Return the (X, Y) coordinate for the center point of the cell that contains the specified text.  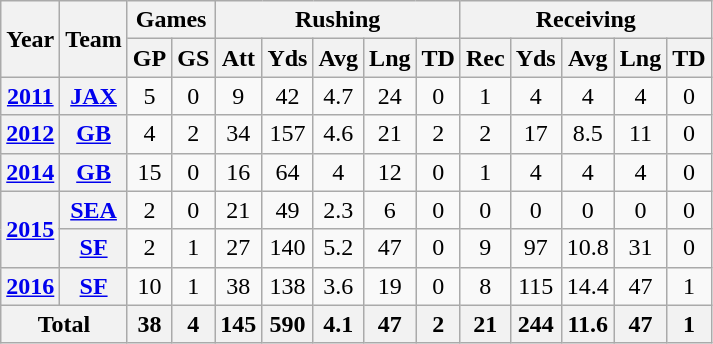
42 (288, 96)
SEA (94, 210)
97 (536, 248)
115 (536, 286)
19 (390, 286)
8 (485, 286)
2016 (30, 286)
Rushing (338, 20)
JAX (94, 96)
3.6 (338, 286)
244 (536, 324)
138 (288, 286)
49 (288, 210)
2012 (30, 134)
5.2 (338, 248)
GP (149, 58)
4.1 (338, 324)
16 (238, 172)
145 (238, 324)
14.4 (588, 286)
64 (288, 172)
5 (149, 96)
31 (640, 248)
Games (170, 20)
140 (288, 248)
6 (390, 210)
4.6 (338, 134)
10.8 (588, 248)
34 (238, 134)
24 (390, 96)
17 (536, 134)
Team (94, 39)
15 (149, 172)
2014 (30, 172)
Receiving (586, 20)
11 (640, 134)
11.6 (588, 324)
2015 (30, 229)
2011 (30, 96)
GS (194, 58)
157 (288, 134)
2.3 (338, 210)
Total (64, 324)
Att (238, 58)
10 (149, 286)
Year (30, 39)
12 (390, 172)
8.5 (588, 134)
590 (288, 324)
27 (238, 248)
4.7 (338, 96)
Rec (485, 58)
